Scan for the cell matching the given text and deliver its (X, Y) coordinate at center. 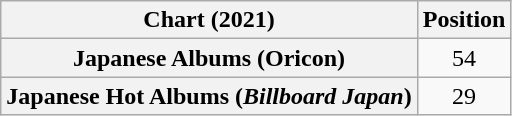
29 (464, 96)
Japanese Albums (Oricon) (209, 58)
54 (464, 58)
Position (464, 20)
Chart (2021) (209, 20)
Japanese Hot Albums (Billboard Japan) (209, 96)
